Capture the cell that displays the provided text and extract its [X, Y] central coordinate. 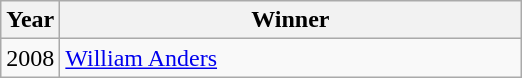
William Anders [290, 58]
Year [30, 20]
2008 [30, 58]
Winner [290, 20]
